From the cell containing the given text, extract its center point as [x, y] coordinate. 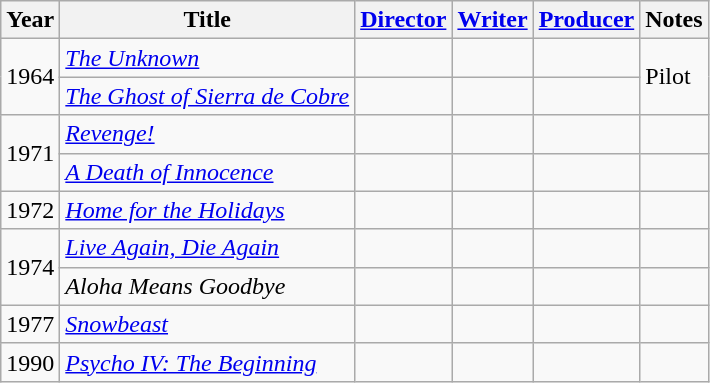
Pilot [674, 77]
Revenge! [208, 134]
1990 [30, 362]
Writer [492, 20]
Title [208, 20]
The Ghost of Sierra de Cobre [208, 96]
1972 [30, 210]
The Unknown [208, 58]
Snowbeast [208, 324]
1971 [30, 153]
Notes [674, 20]
1974 [30, 267]
Producer [586, 20]
1977 [30, 324]
Year [30, 20]
Home for the Holidays [208, 210]
Aloha Means Goodbye [208, 286]
Director [404, 20]
Psycho IV: The Beginning [208, 362]
A Death of Innocence [208, 172]
1964 [30, 77]
Live Again, Die Again [208, 248]
